Capture the cell that displays the provided text and extract its (x, y) central coordinate. 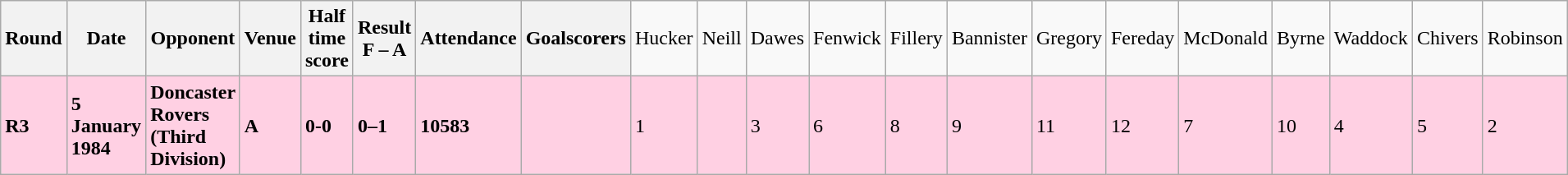
Date (106, 39)
Gregory (1068, 39)
8 (916, 125)
Opponent (194, 39)
2 (1525, 125)
Round (34, 39)
Byrne (1301, 39)
6 (848, 125)
4 (1370, 125)
Fereday (1142, 39)
0–1 (384, 125)
Waddock (1370, 39)
A (270, 125)
7 (1226, 125)
10583 (469, 125)
Goalscorers (576, 39)
Hucker (664, 39)
Half time score (327, 39)
Fillery (916, 39)
9 (990, 125)
Venue (270, 39)
10 (1301, 125)
1 (664, 125)
ResultF – A (384, 39)
Fenwick (848, 39)
5 (1447, 125)
Chivers (1447, 39)
Bannister (990, 39)
Attendance (469, 39)
R3 (34, 125)
3 (777, 125)
12 (1142, 125)
5 January 1984 (106, 125)
11 (1068, 125)
Dawes (777, 39)
Neill (722, 39)
0-0 (327, 125)
Doncaster Rovers (Third Division) (194, 125)
McDonald (1226, 39)
Robinson (1525, 39)
